For the text-containing cell, return its midpoint in (x, y) coordinate format. 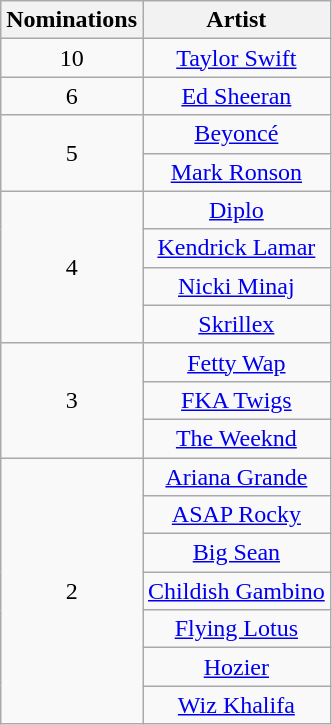
Nicki Minaj (236, 286)
6 (72, 96)
Childish Gambino (236, 591)
3 (72, 400)
10 (72, 58)
4 (72, 267)
Skrillex (236, 324)
Taylor Swift (236, 58)
Diplo (236, 210)
Hozier (236, 667)
Flying Lotus (236, 629)
FKA Twigs (236, 400)
Wiz Khalifa (236, 705)
Ed Sheeran (236, 96)
Mark Ronson (236, 172)
Nominations (72, 20)
The Weeknd (236, 438)
Artist (236, 20)
Fetty Wap (236, 362)
ASAP Rocky (236, 515)
Beyoncé (236, 134)
Ariana Grande (236, 477)
Kendrick Lamar (236, 248)
5 (72, 153)
2 (72, 591)
Big Sean (236, 553)
